Locate the cell with the specified text and output its (X, Y) center coordinate. 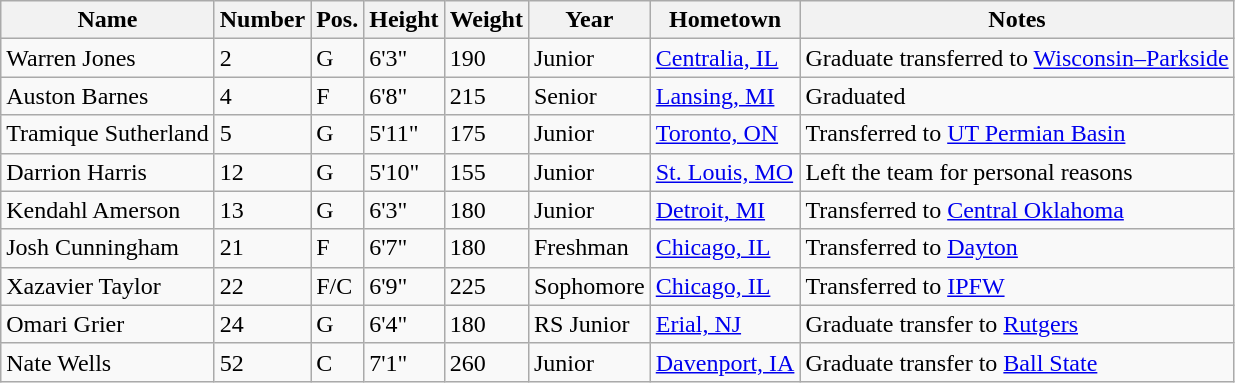
Tramique Sutherland (108, 134)
C (338, 362)
Left the team for personal reasons (1017, 172)
21 (262, 248)
225 (486, 286)
5 (262, 134)
Hometown (725, 20)
Transferred to UT Permian Basin (1017, 134)
5'11" (404, 134)
Josh Cunningham (108, 248)
260 (486, 362)
Senior (589, 96)
Freshman (589, 248)
Graduate transfer to Ball State (1017, 362)
Graduate transferred to Wisconsin–Parkside (1017, 58)
6'9" (404, 286)
190 (486, 58)
215 (486, 96)
Name (108, 20)
Transferred to Central Oklahoma (1017, 210)
13 (262, 210)
Darrion Harris (108, 172)
Warren Jones (108, 58)
7'1" (404, 362)
Nate Wells (108, 362)
Year (589, 20)
Graduated (1017, 96)
Notes (1017, 20)
5'10" (404, 172)
St. Louis, MO (725, 172)
155 (486, 172)
Transferred to Dayton (1017, 248)
Transferred to IPFW (1017, 286)
24 (262, 324)
6'4" (404, 324)
Auston Barnes (108, 96)
Omari Grier (108, 324)
Sophomore (589, 286)
6'7" (404, 248)
Graduate transfer to Rutgers (1017, 324)
Kendahl Amerson (108, 210)
12 (262, 172)
Detroit, MI (725, 210)
Davenport, IA (725, 362)
Centralia, IL (725, 58)
Height (404, 20)
6'8" (404, 96)
Weight (486, 20)
Pos. (338, 20)
175 (486, 134)
Lansing, MI (725, 96)
F/C (338, 286)
52 (262, 362)
Erial, NJ (725, 324)
Xazavier Taylor (108, 286)
Number (262, 20)
RS Junior (589, 324)
Toronto, ON (725, 134)
4 (262, 96)
2 (262, 58)
22 (262, 286)
